Return [X, Y] of the center of cell containing provided text 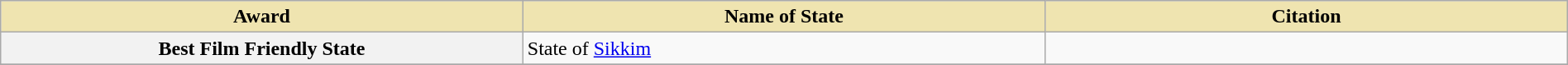
State of Sikkim [784, 48]
Name of State [784, 17]
Citation [1307, 17]
Award [262, 17]
Best Film Friendly State [262, 48]
